Return [X, Y] of the center of cell containing provided text 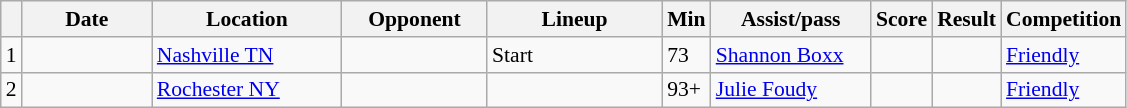
Result [966, 19]
2 [12, 90]
1 [12, 55]
Rochester NY [247, 90]
Lineup [574, 19]
Assist/pass [791, 19]
Julie Foudy [791, 90]
Start [574, 55]
Date [87, 19]
Shannon Boxx [791, 55]
Competition [1064, 19]
Opponent [414, 19]
Score [902, 19]
73 [686, 55]
93+ [686, 90]
Nashville TN [247, 55]
Location [247, 19]
Min [686, 19]
